Scan for the cell matching the given text and deliver its [X, Y] coordinate at center. 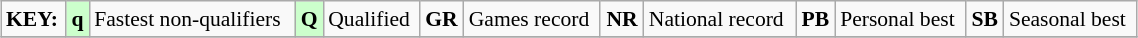
Fastest non-qualifiers [192, 19]
Seasonal best [1070, 19]
KEY: [34, 19]
Q [309, 19]
National record [720, 19]
Games record [532, 19]
q [78, 19]
GR [442, 19]
Qualified [371, 19]
Personal best [900, 19]
SB [985, 19]
NR [622, 19]
PB [816, 19]
